Output the [X, Y] coordinate of the center of the cell containing the given text.  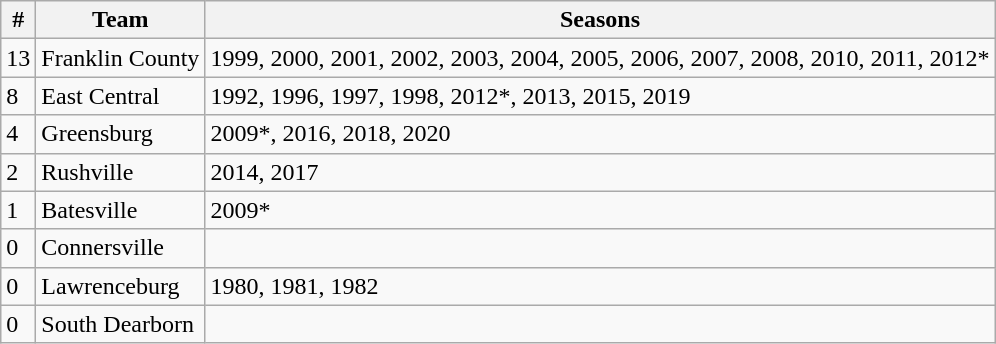
1999, 2000, 2001, 2002, 2003, 2004, 2005, 2006, 2007, 2008, 2010, 2011, 2012* [600, 58]
4 [18, 134]
Franklin County [120, 58]
Seasons [600, 20]
1992, 1996, 1997, 1998, 2012*, 2013, 2015, 2019 [600, 96]
1980, 1981, 1982 [600, 286]
2009* [600, 210]
Rushville [120, 172]
Connersville [120, 248]
2 [18, 172]
13 [18, 58]
2009*, 2016, 2018, 2020 [600, 134]
8 [18, 96]
2014, 2017 [600, 172]
1 [18, 210]
South Dearborn [120, 324]
East Central [120, 96]
Batesville [120, 210]
Greensburg [120, 134]
# [18, 20]
Lawrenceburg [120, 286]
Team [120, 20]
